Determine the (X, Y) coordinate at the center of the cell enclosing the given text.  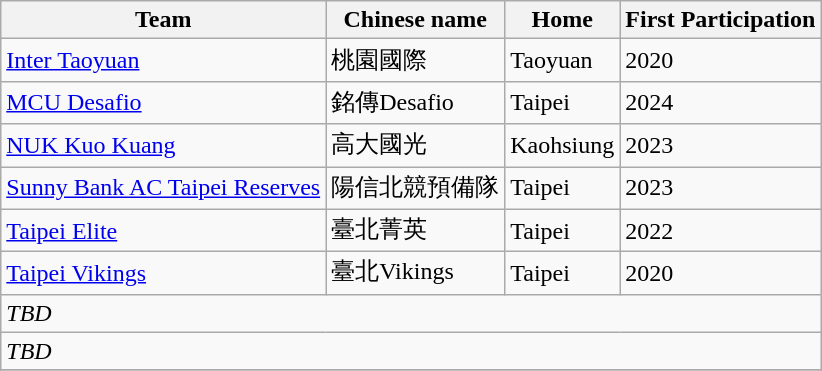
銘傳Desafio (416, 102)
Taoyuan (562, 60)
Inter Taoyuan (164, 60)
臺北Vikings (416, 274)
Taipei Vikings (164, 274)
First Participation (720, 20)
高大國光 (416, 146)
2022 (720, 230)
桃園國際 (416, 60)
Taipei Elite (164, 230)
臺北菁英 (416, 230)
Home (562, 20)
Kaohsiung (562, 146)
MCU Desafio (164, 102)
NUK Kuo Kuang (164, 146)
陽信北競預備隊 (416, 188)
Team (164, 20)
Chinese name (416, 20)
2024 (720, 102)
Sunny Bank AC Taipei Reserves (164, 188)
